Determine the (X, Y) coordinate at the center of the cell enclosing the given text.  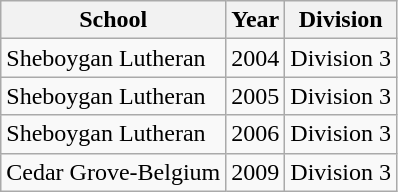
2009 (256, 172)
2004 (256, 58)
Division (341, 20)
2005 (256, 96)
Cedar Grove-Belgium (114, 172)
Year (256, 20)
School (114, 20)
2006 (256, 134)
